Provide the (x, y) coordinate of the cell's center where the given text is located.  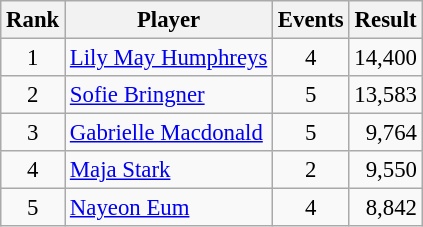
3 (33, 133)
Gabrielle Macdonald (169, 133)
13,583 (386, 95)
1 (33, 58)
Result (386, 20)
Events (311, 20)
Rank (33, 20)
Lily May Humphreys (169, 58)
Maja Stark (169, 170)
9,550 (386, 170)
14,400 (386, 58)
9,764 (386, 133)
Player (169, 20)
Sofie Bringner (169, 95)
8,842 (386, 208)
Nayeon Eum (169, 208)
